Scan for the cell matching the given text and deliver its [x, y] coordinate at center. 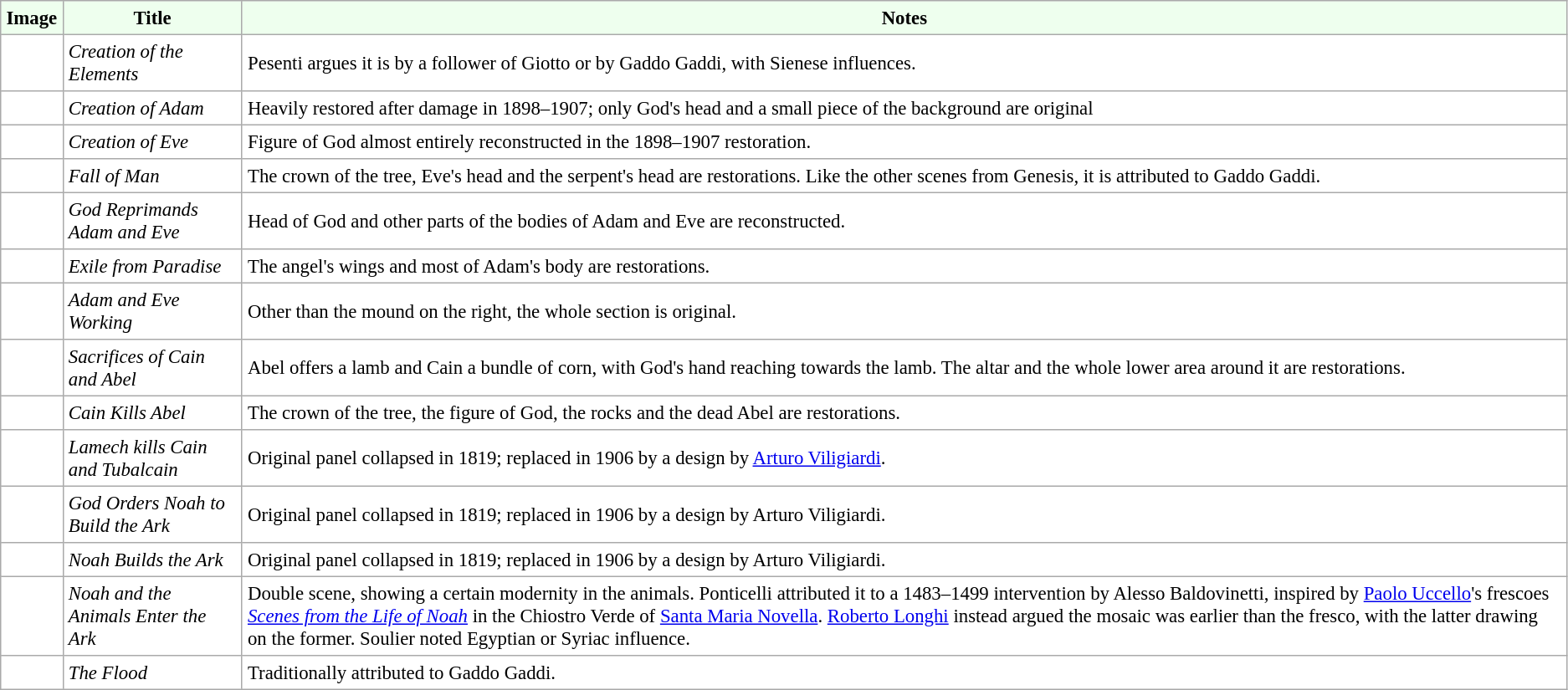
God Orders Noah to Build the Ark [152, 514]
Other than the mound on the right, the whole section is original. [904, 311]
Pesenti argues it is by a follower of Giotto or by Gaddo Gaddi, with Sienese influences. [904, 63]
Fall of Man [152, 176]
Traditionally attributed to Gaddo Gaddi. [904, 672]
Head of God and other parts of the bodies of Adam and Eve are reconstructed. [904, 221]
Adam and Eve Working [152, 311]
Notes [904, 18]
Figure of God almost entirely reconstructed in the 1898–1907 restoration. [904, 141]
Creation of the Elements [152, 63]
The angel's wings and most of Adam's body are restorations. [904, 266]
Creation of Eve [152, 141]
Noah and the Animals Enter the Ark [152, 616]
Sacrifices of Cain and Abel [152, 368]
The Flood [152, 672]
Image [32, 18]
Heavily restored after damage in 1898–1907; only God's head and a small piece of the background are original [904, 108]
Lamech kills Cain and Tubalcain [152, 458]
God Reprimands Adam and Eve [152, 221]
Cain Kills Abel [152, 412]
The crown of the tree, the figure of God, the rocks and the dead Abel are restorations. [904, 412]
Title [152, 18]
Creation of Adam [152, 108]
Exile from Paradise [152, 266]
Noah Builds the Ark [152, 560]
The crown of the tree, Eve's head and the serpent's head are restorations. Like the other scenes from Genesis, it is attributed to Gaddo Gaddi. [904, 176]
